Provide the (X, Y) coordinate of the cell's center where the given text is located.  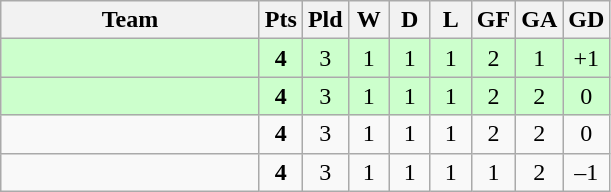
GD (586, 20)
D (410, 20)
L (450, 20)
–1 (586, 172)
Team (130, 20)
GF (493, 20)
+1 (586, 58)
Pts (280, 20)
W (368, 20)
GA (540, 20)
Pld (325, 20)
